Detect which cell encompasses the target text, then output its (X, Y) center coordinate. 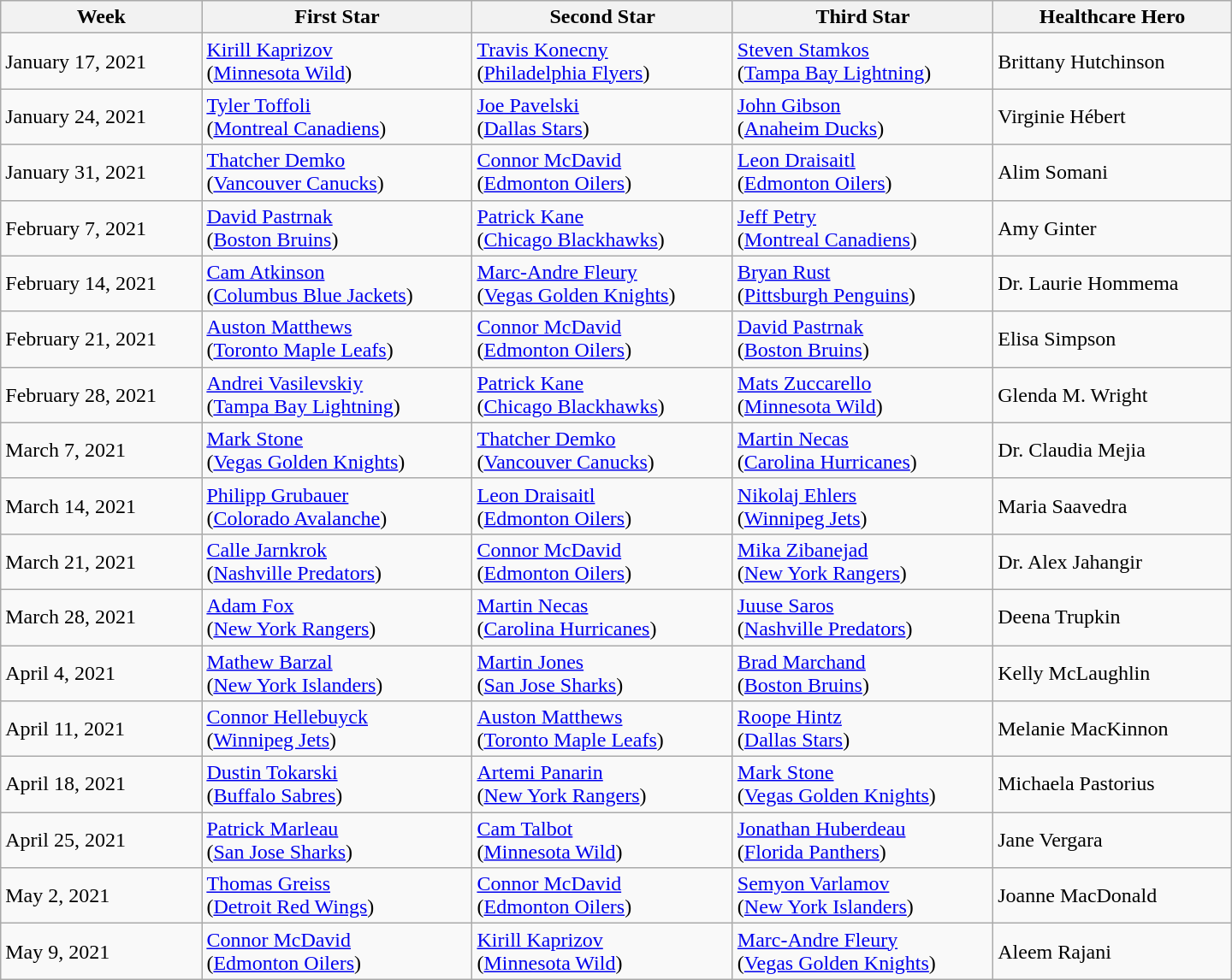
Jeff Petry(Montreal Canadiens) (862, 227)
May 9, 2021 (101, 951)
March 28, 2021 (101, 617)
Virginie Hébert (1112, 116)
February 7, 2021 (101, 227)
Maria Saavedra (1112, 506)
Thomas Greiss(Detroit Red Wings) (337, 896)
Michaela Pastorius (1112, 785)
Adam Fox(New York Rangers) (337, 617)
Patrick Marleau(San Jose Sharks) (337, 840)
Joanne MacDonald (1112, 896)
February 21, 2021 (101, 339)
April 25, 2021 (101, 840)
Joe Pavelski(Dallas Stars) (602, 116)
Elisa Simpson (1112, 339)
Brittany Hutchinson (1112, 62)
Melanie MacKinnon (1112, 729)
Bryan Rust(Pittsburgh Penguins) (862, 284)
April 4, 2021 (101, 672)
April 18, 2021 (101, 785)
March 21, 2021 (101, 561)
Andrei Vasilevskiy(Tampa Bay Lightning) (337, 395)
Third Star (862, 17)
Nikolaj Ehlers(Winnipeg Jets) (862, 506)
Travis Konecny(Philadelphia Flyers) (602, 62)
March 14, 2021 (101, 506)
First Star (337, 17)
February 28, 2021 (101, 395)
Deena Trupkin (1112, 617)
Philipp Grubauer(Colorado Avalanche) (337, 506)
March 7, 2021 (101, 450)
Semyon Varlamov(New York Islanders) (862, 896)
Tyler Toffoli(Montreal Canadiens) (337, 116)
Martin Jones(San Jose Sharks) (602, 672)
Juuse Saros(Nashville Predators) (862, 617)
Dustin Tokarski(Buffalo Sabres) (337, 785)
Alim Somani (1112, 173)
January 31, 2021 (101, 173)
February 14, 2021 (101, 284)
Dr. Laurie Hommema (1112, 284)
Jonathan Huberdeau(Florida Panthers) (862, 840)
January 24, 2021 (101, 116)
Mathew Barzal(New York Islanders) (337, 672)
Second Star (602, 17)
Cam Atkinson(Columbus Blue Jackets) (337, 284)
Glenda M. Wright (1112, 395)
Steven Stamkos(Tampa Bay Lightning) (862, 62)
Roope Hintz(Dallas Stars) (862, 729)
Mats Zuccarello(Minnesota Wild) (862, 395)
Jane Vergara (1112, 840)
Dr. Claudia Mejia (1112, 450)
John Gibson(Anaheim Ducks) (862, 116)
Calle Jarnkrok(Nashville Predators) (337, 561)
Brad Marchand(Boston Bruins) (862, 672)
Week (101, 17)
May 2, 2021 (101, 896)
Mika Zibanejad(New York Rangers) (862, 561)
Artemi Panarin(New York Rangers) (602, 785)
Dr. Alex Jahangir (1112, 561)
Healthcare Hero (1112, 17)
Connor Hellebuyck(Winnipeg Jets) (337, 729)
Aleem Rajani (1112, 951)
January 17, 2021 (101, 62)
Cam Talbot(Minnesota Wild) (602, 840)
April 11, 2021 (101, 729)
Kelly McLaughlin (1112, 672)
Amy Ginter (1112, 227)
